Detect which cell encompasses the target text, then output its [x, y] center coordinate. 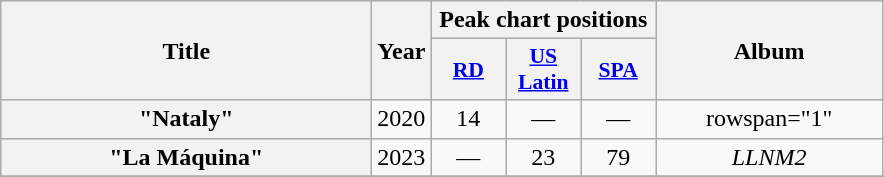
23 [544, 157]
RD [468, 70]
Title [186, 50]
LLNM2 [770, 157]
"Nataly" [186, 119]
rowspan="1" [770, 119]
2020 [402, 119]
SPA [618, 70]
Year [402, 50]
Album [770, 50]
14 [468, 119]
"La Máquina" [186, 157]
79 [618, 157]
Peak chart positions [544, 20]
USLatin [544, 70]
2023 [402, 157]
